From the cell containing the given text, extract its center point as [x, y] coordinate. 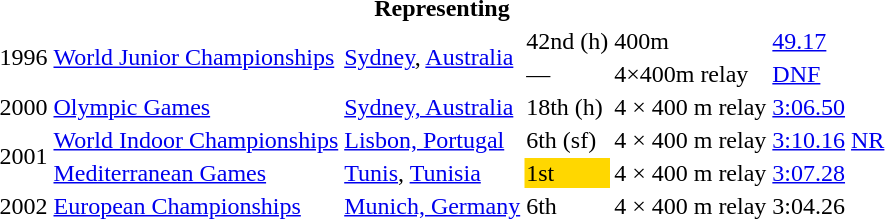
World Junior Championships [196, 58]
World Indoor Championships [196, 140]
Tunis, Tunisia [432, 173]
6th (sf) [568, 140]
1st [568, 173]
Mediterranean Games [196, 173]
Olympic Games [196, 107]
4×400m relay [690, 74]
42nd (h) [568, 41]
— [568, 74]
Lisbon, Portugal [432, 140]
400m [690, 41]
18th (h) [568, 107]
